Scan for the cell matching the given text and deliver its [x, y] coordinate at center. 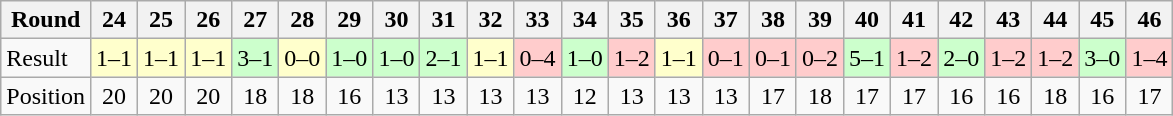
45 [1102, 20]
25 [162, 20]
3–1 [256, 58]
39 [820, 20]
Round [46, 20]
5–1 [868, 58]
43 [1008, 20]
Result [46, 58]
1–4 [1150, 58]
35 [632, 20]
26 [208, 20]
30 [396, 20]
0–4 [538, 58]
2–0 [962, 58]
36 [678, 20]
34 [584, 20]
42 [962, 20]
24 [114, 20]
3–0 [1102, 58]
44 [1056, 20]
28 [302, 20]
33 [538, 20]
27 [256, 20]
29 [350, 20]
Position [46, 96]
0–2 [820, 58]
41 [914, 20]
0–0 [302, 58]
46 [1150, 20]
37 [726, 20]
2–1 [444, 58]
38 [772, 20]
32 [490, 20]
40 [868, 20]
12 [584, 96]
31 [444, 20]
